Determine the (x, y) coordinate at the center of the cell enclosing the given text.  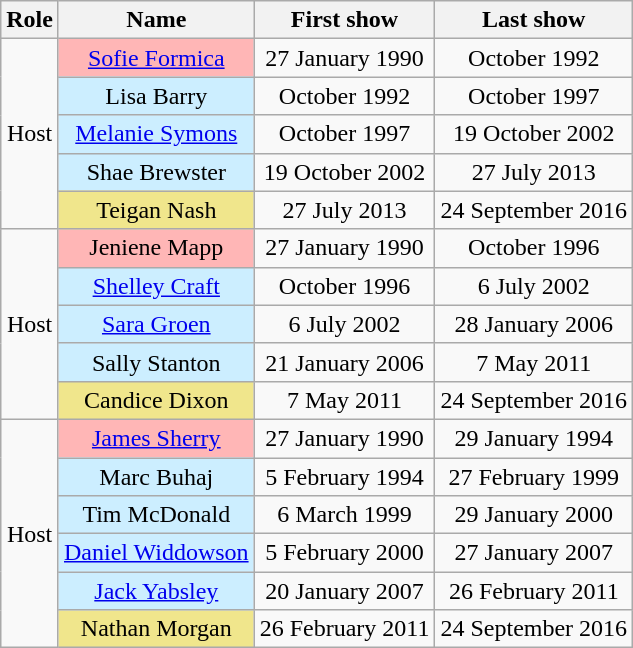
21 January 2006 (344, 362)
First show (344, 20)
5 February 2000 (344, 553)
27 January 2007 (534, 553)
Lisa Barry (156, 96)
James Sherry (156, 438)
20 January 2007 (344, 591)
Sally Stanton (156, 362)
28 January 2006 (534, 324)
27 February 1999 (534, 477)
29 January 2000 (534, 515)
Nathan Morgan (156, 629)
Melanie Symons (156, 134)
Candice Dixon (156, 400)
Sofie Formica (156, 58)
Shae Brewster (156, 172)
Teigan Nash (156, 210)
Role (30, 20)
Sara Groen (156, 324)
29 January 1994 (534, 438)
Jeniene Mapp (156, 248)
Name (156, 20)
Daniel Widdowson (156, 553)
Shelley Craft (156, 286)
Tim McDonald (156, 515)
5 February 1994 (344, 477)
Marc Buhaj (156, 477)
Jack Yabsley (156, 591)
Last show (534, 20)
6 March 1999 (344, 515)
